Determine the (X, Y) coordinate at the center of the cell enclosing the given text.  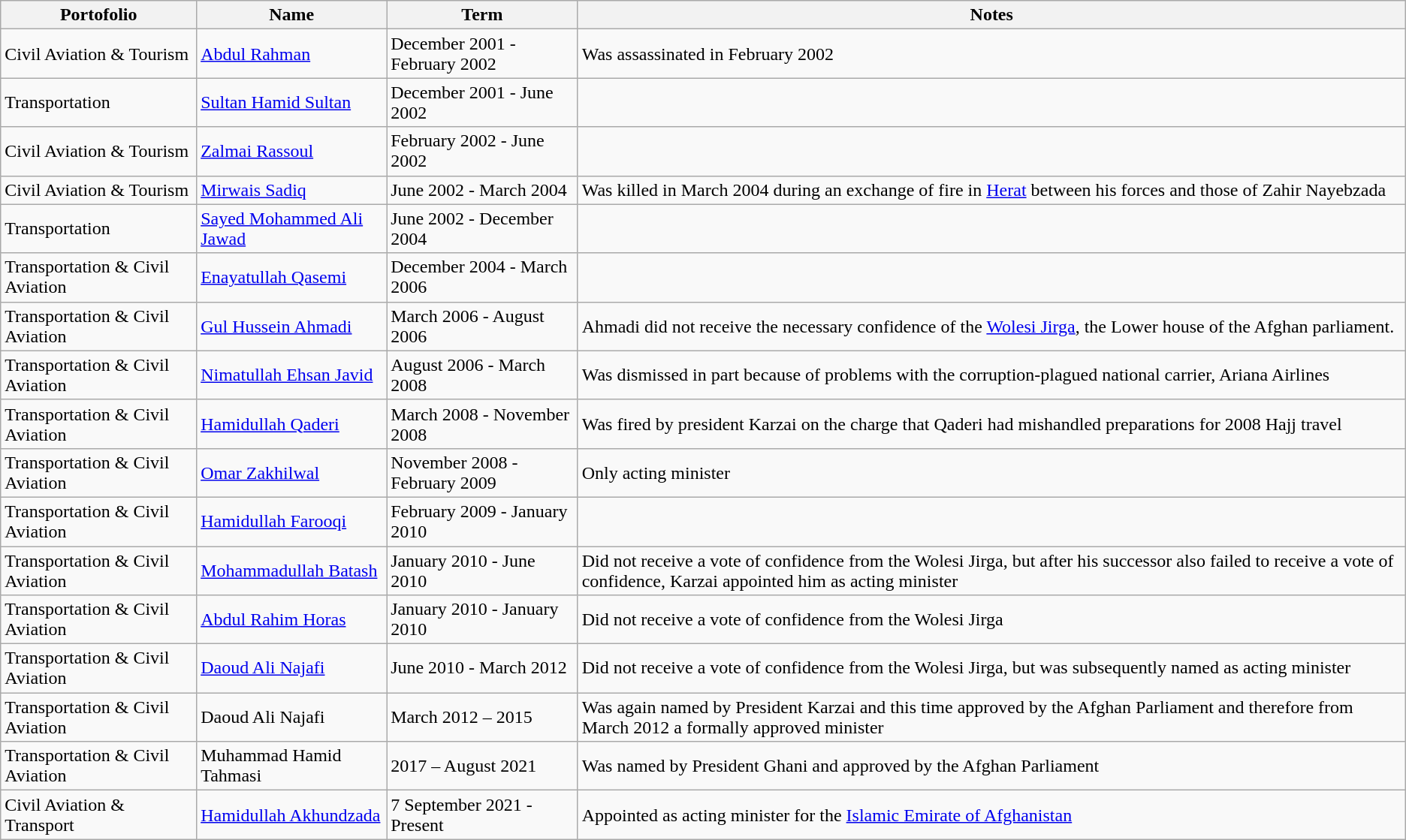
Nimatullah Ehsan Javid (291, 375)
Was dismissed in part because of problems with the corruption-plagued national carrier, Ariana Airlines (991, 375)
Enayatullah Qasemi (291, 278)
February 2002 - June 2002 (482, 152)
June 2002 - March 2004 (482, 190)
Abdul Rahim Horas (291, 620)
Sayed Mohammed Ali Jawad (291, 228)
March 2006 - August 2006 (482, 326)
Hamidullah Akhundzada (291, 815)
January 2010 - January 2010 (482, 620)
Omar Zakhilwal (291, 473)
Was again named by President Karzai and this time approved by the Afghan Parliament and therefore from March 2012 a formally approved minister (991, 718)
January 2010 - June 2010 (482, 571)
February 2009 - January 2010 (482, 521)
Hamidullah Farooqi (291, 521)
Appointed as acting minister for the Islamic Emirate of Afghanistan (991, 815)
Did not receive a vote of confidence from the Wolesi Jirga, but was subsequently named as acting minister (991, 668)
Zalmai Rassoul (291, 152)
Was assassinated in February 2002 (991, 54)
Was fired by president Karzai on the charge that Qaderi had mishandled preparations for 2008 Hajj travel (991, 423)
7 September 2021 - Present (482, 815)
Gul Hussein Ahmadi (291, 326)
Term (482, 15)
Mirwais Sadiq (291, 190)
June 2002 - December 2004 (482, 228)
Portofolio (99, 15)
Civil Aviation & Transport (99, 815)
August 2006 - March 2008 (482, 375)
Notes (991, 15)
Mohammadullah Batash (291, 571)
Name (291, 15)
November 2008 - February 2009 (482, 473)
Did not receive a vote of confidence from the Wolesi Jirga (991, 620)
December 2001 - February 2002 (482, 54)
December 2001 - June 2002 (482, 102)
March 2008 - November 2008 (482, 423)
Abdul Rahman (291, 54)
June 2010 - March 2012 (482, 668)
March 2012 – 2015 (482, 718)
2017 – August 2021 (482, 766)
Muhammad Hamid Tahmasi (291, 766)
Hamidullah Qaderi (291, 423)
Ahmadi did not receive the necessary confidence of the Wolesi Jirga, the Lower house of the Afghan parliament. (991, 326)
Only acting minister (991, 473)
Was named by President Ghani and approved by the Afghan Parliament (991, 766)
Was killed in March 2004 during an exchange of fire in Herat between his forces and those of Zahir Nayebzada (991, 190)
Sultan Hamid Sultan (291, 102)
December 2004 - March 2006 (482, 278)
